Return the [x, y] coordinate for the center point of the cell that contains the specified text.  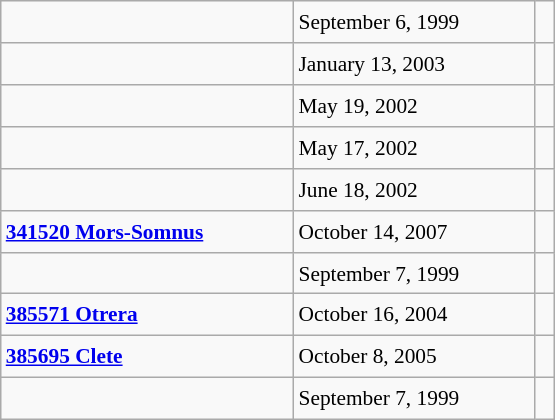
June 18, 2002 [414, 189]
January 13, 2003 [414, 64]
October 14, 2007 [414, 231]
385571 Otrera [148, 315]
341520 Mors-Somnus [148, 231]
October 8, 2005 [414, 357]
October 16, 2004 [414, 315]
May 17, 2002 [414, 148]
385695 Clete [148, 357]
May 19, 2002 [414, 106]
September 6, 1999 [414, 22]
